Provide the (X, Y) coordinate of the cell's center where the given text is located.  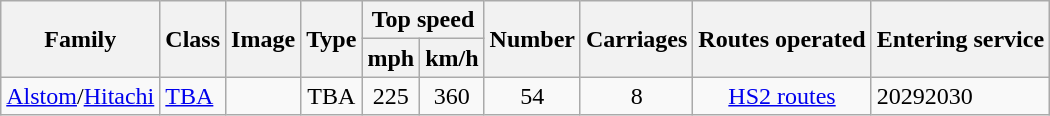
Top speed (423, 20)
8 (636, 96)
20292030 (960, 96)
Type (332, 39)
360 (452, 96)
Image (264, 39)
Class (193, 39)
225 (391, 96)
Entering service (960, 39)
Number (532, 39)
km/h (452, 58)
Carriages (636, 39)
mph (391, 58)
HS2 routes (782, 96)
54 (532, 96)
Family (80, 39)
Alstom/Hitachi (80, 96)
Routes operated (782, 39)
